Locate the cell with the specified text and output its (X, Y) center coordinate. 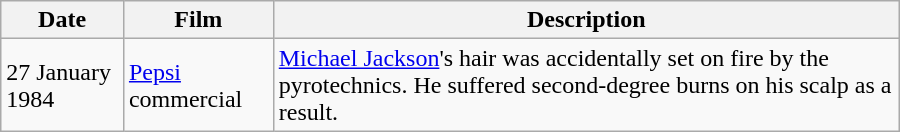
27 January 1984 (62, 85)
Description (586, 20)
Pepsi commercial (198, 85)
Date (62, 20)
Film (198, 20)
Michael Jackson's hair was accidentally set on fire by the pyrotechnics. He suffered second-degree burns on his scalp as a result. (586, 85)
